For the text-containing cell, return its midpoint in (X, Y) coordinate format. 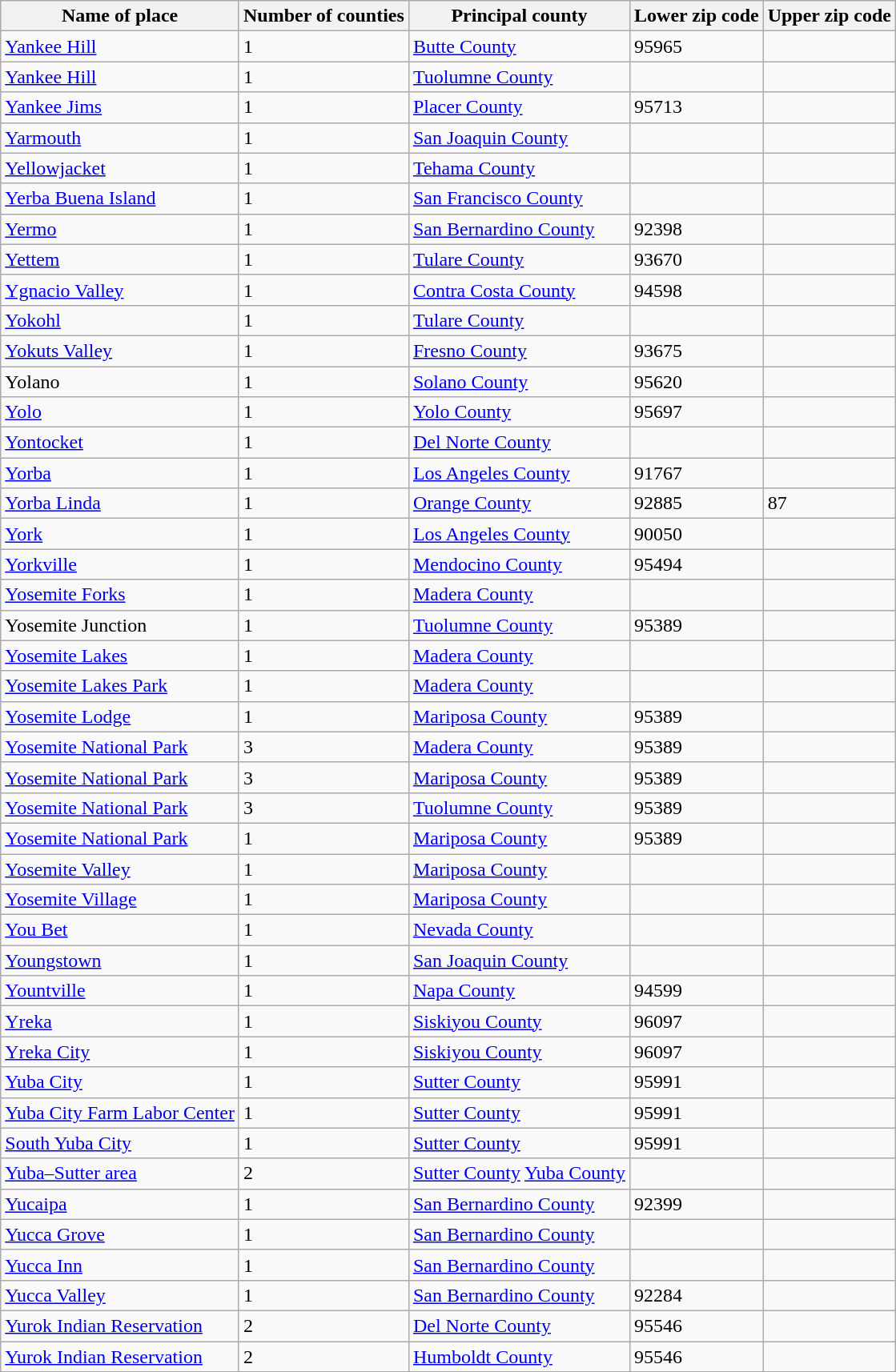
Upper zip code (830, 16)
Yokuts Valley (120, 351)
92398 (697, 229)
87 (830, 503)
Yountville (120, 991)
94599 (697, 991)
Yontocket (120, 443)
Yuba–Sutter area (120, 1173)
91767 (697, 473)
92885 (697, 503)
Name of place (120, 16)
92284 (697, 1295)
Contra Costa County (519, 290)
Yorba (120, 473)
Yosemite Junction (120, 625)
Butte County (519, 46)
Yermo (120, 229)
Yettem (120, 259)
90050 (697, 534)
Yucaipa (120, 1204)
Ygnacio Valley (120, 290)
95620 (697, 382)
Yellowjacket (120, 168)
Yolo County (519, 412)
Yosemite Forks (120, 595)
San Francisco County (519, 199)
Number of counties (323, 16)
South Yuba City (120, 1143)
95965 (697, 46)
Yreka City (120, 1052)
Tehama County (519, 168)
Mendocino County (519, 564)
95697 (697, 412)
Orange County (519, 503)
Yosemite Valley (120, 869)
Youngstown (120, 961)
Yosemite Village (120, 900)
Yucca Grove (120, 1234)
Humboldt County (519, 1357)
93675 (697, 351)
Yarmouth (120, 138)
Yokohl (120, 320)
Yucca Inn (120, 1265)
Lower zip code (697, 16)
Placer County (519, 107)
Yosemite Lakes Park (120, 686)
92399 (697, 1204)
Yosemite Lakes (120, 656)
Yreka (120, 1021)
Napa County (519, 991)
Yolano (120, 382)
York (120, 534)
Nevada County (519, 930)
Yosemite Lodge (120, 716)
94598 (697, 290)
Yankee Jims (120, 107)
Sutter County Yuba County (519, 1173)
Solano County (519, 382)
95494 (697, 564)
Yucca Valley (120, 1295)
Principal county (519, 16)
Fresno County (519, 351)
Yerba Buena Island (120, 199)
Yuba City Farm Labor Center (120, 1113)
93670 (697, 259)
Yuba City (120, 1082)
Yolo (120, 412)
Yorkville (120, 564)
You Bet (120, 930)
95713 (697, 107)
Yorba Linda (120, 503)
